Locate the cell with the specified text and output its (X, Y) center coordinate. 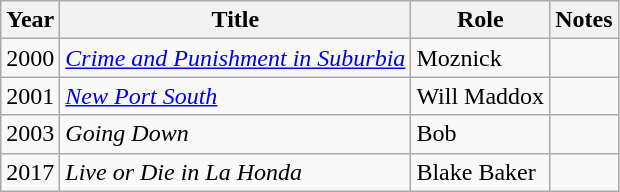
Bob (480, 134)
Notes (584, 20)
2000 (30, 58)
Blake Baker (480, 172)
Role (480, 20)
Title (236, 20)
Moznick (480, 58)
Going Down (236, 134)
2001 (30, 96)
Crime and Punishment in Suburbia (236, 58)
Live or Die in La Honda (236, 172)
New Port South (236, 96)
Will Maddox (480, 96)
2017 (30, 172)
2003 (30, 134)
Year (30, 20)
